Pinpoint the cell where the given text exists, returning its (X, Y) midpoint coordinate. 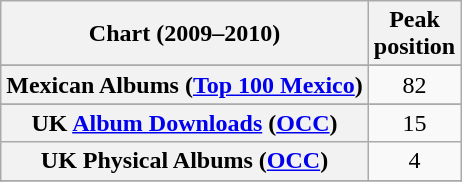
Chart (2009–2010) (185, 34)
Mexican Albums (Top 100 Mexico) (185, 85)
82 (414, 85)
UK Physical Albums (OCC) (185, 161)
15 (414, 123)
4 (414, 161)
Peak position (414, 34)
UK Album Downloads (OCC) (185, 123)
